For the text-containing cell, return its midpoint in [x, y] coordinate format. 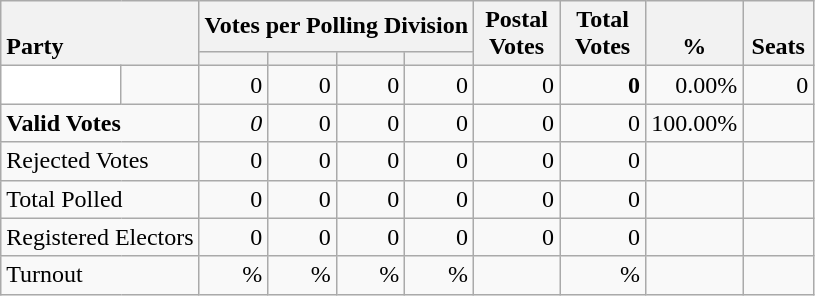
Turnout [100, 275]
Seats [778, 34]
Party [100, 34]
100.00% [694, 123]
Total Votes [603, 34]
Registered Electors [100, 237]
PostalVotes [517, 34]
0.00% [694, 85]
Rejected Votes [100, 161]
Total Polled [100, 199]
Valid Votes [100, 123]
Votes per Polling Division [336, 26]
